Pinpoint the cell where the given text exists, returning its (X, Y) midpoint coordinate. 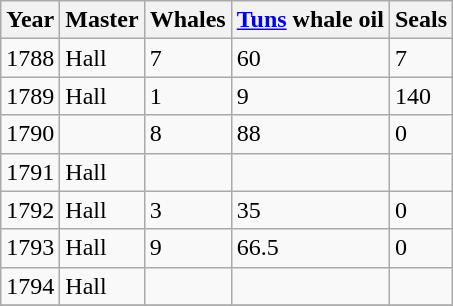
35 (310, 210)
1792 (30, 210)
8 (188, 134)
Tuns whale oil (310, 20)
Seals (420, 20)
1791 (30, 172)
3 (188, 210)
1790 (30, 134)
88 (310, 134)
60 (310, 58)
1 (188, 96)
1788 (30, 58)
66.5 (310, 248)
Master (102, 20)
1793 (30, 248)
140 (420, 96)
Whales (188, 20)
1794 (30, 286)
1789 (30, 96)
Year (30, 20)
